Extract the (x, y) coordinate from the center of the cell holding the provided text.  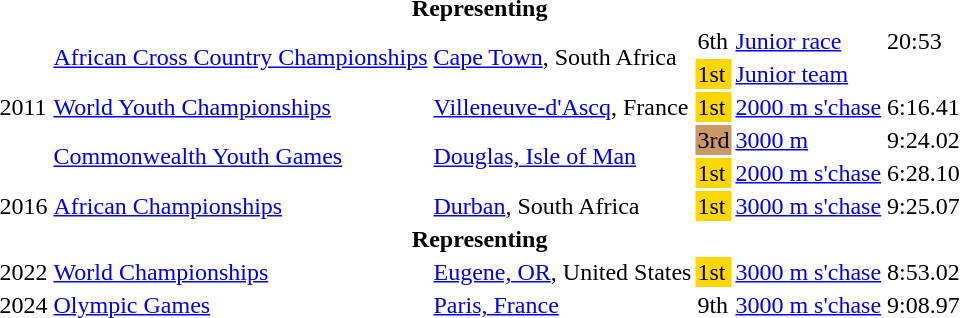
6th (714, 41)
Junior team (808, 74)
Eugene, OR, United States (562, 272)
World Championships (240, 272)
Commonwealth Youth Games (240, 156)
Durban, South Africa (562, 206)
Douglas, Isle of Man (562, 156)
3000 m (808, 140)
World Youth Championships (240, 107)
Junior race (808, 41)
3rd (714, 140)
Villeneuve-d'Ascq, France (562, 107)
Cape Town, South Africa (562, 58)
African Championships (240, 206)
African Cross Country Championships (240, 58)
